Return the (X, Y) coordinate for the center point of the cell that contains the specified text.  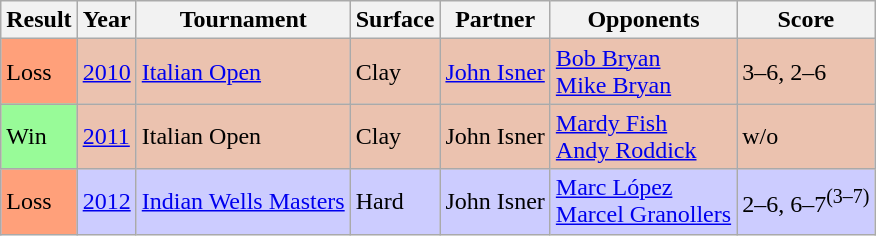
Score (806, 20)
w/o (806, 136)
3–6, 2–6 (806, 72)
Mardy Fish Andy Roddick (643, 136)
Partner (495, 20)
Bob Bryan Mike Bryan (643, 72)
2010 (106, 72)
2012 (106, 202)
2011 (106, 136)
Indian Wells Masters (243, 202)
Win (39, 136)
Result (39, 20)
Hard (395, 202)
Tournament (243, 20)
Marc López Marcel Granollers (643, 202)
Year (106, 20)
Surface (395, 20)
2–6, 6–7(3–7) (806, 202)
Opponents (643, 20)
